Provide the [x, y] coordinate of the cell's center where the given text is located.  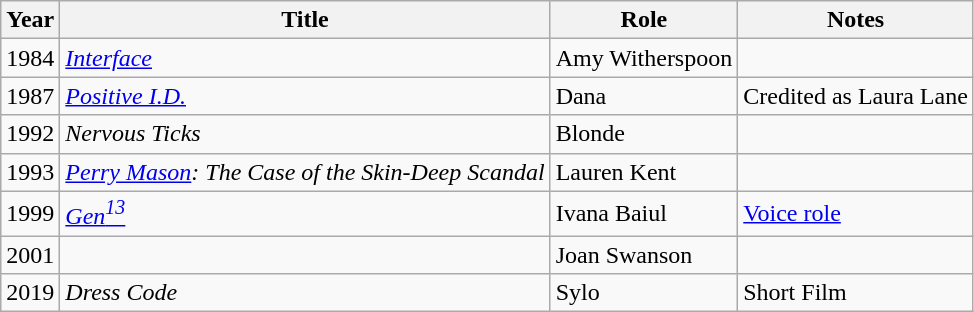
Nervous Ticks [305, 134]
Year [30, 20]
Positive I.D. [305, 96]
Notes [856, 20]
Ivana Baiul [644, 214]
Blonde [644, 134]
Dana [644, 96]
1992 [30, 134]
Title [305, 20]
Credited as Laura Lane [856, 96]
1987 [30, 96]
Sylo [644, 293]
Role [644, 20]
Dress Code [305, 293]
1984 [30, 58]
Interface [305, 58]
Gen13 [305, 214]
Perry Mason: The Case of the Skin-Deep Scandal [305, 172]
Lauren Kent [644, 172]
1999 [30, 214]
Voice role [856, 214]
2019 [30, 293]
Short Film [856, 293]
Amy Witherspoon [644, 58]
1993 [30, 172]
Joan Swanson [644, 255]
2001 [30, 255]
